Identify which cell holds the provided text, then report its (X, Y) central coordinate. 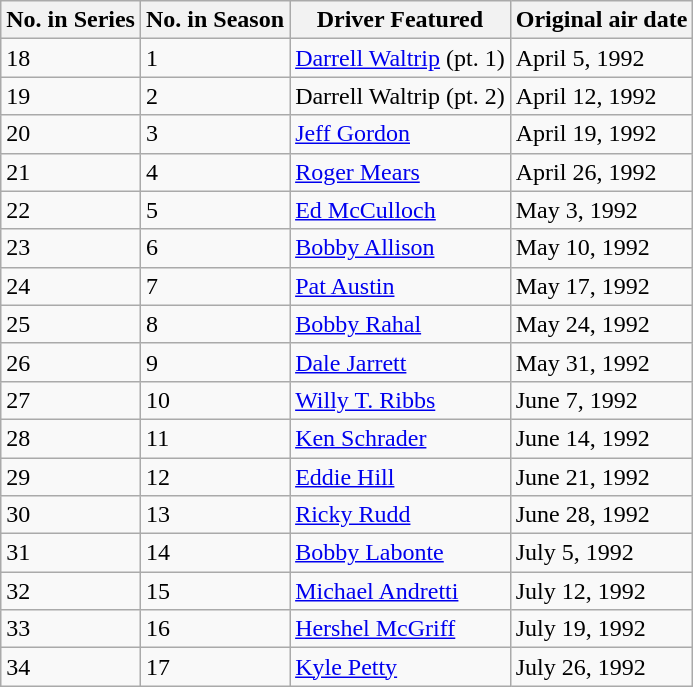
3 (214, 134)
Darrell Waltrip (pt. 1) (400, 58)
Bobby Labonte (400, 553)
Eddie Hill (400, 477)
May 31, 1992 (602, 362)
8 (214, 324)
Willy T. Ribbs (400, 400)
9 (214, 362)
33 (71, 629)
July 5, 1992 (602, 553)
June 21, 1992 (602, 477)
23 (71, 248)
Pat Austin (400, 286)
Ed McCulloch (400, 210)
No. in Season (214, 20)
4 (214, 172)
2 (214, 96)
April 26, 1992 (602, 172)
May 10, 1992 (602, 248)
27 (71, 400)
Bobby Allison (400, 248)
19 (71, 96)
July 19, 1992 (602, 629)
Darrell Waltrip (pt. 2) (400, 96)
Kyle Petty (400, 667)
7 (214, 286)
14 (214, 553)
Bobby Rahal (400, 324)
20 (71, 134)
Ricky Rudd (400, 515)
1 (214, 58)
15 (214, 591)
5 (214, 210)
July 12, 1992 (602, 591)
34 (71, 667)
24 (71, 286)
Jeff Gordon (400, 134)
June 28, 1992 (602, 515)
May 24, 1992 (602, 324)
29 (71, 477)
31 (71, 553)
Original air date (602, 20)
28 (71, 438)
Dale Jarrett (400, 362)
No. in Series (71, 20)
April 5, 1992 (602, 58)
22 (71, 210)
18 (71, 58)
June 14, 1992 (602, 438)
July 26, 1992 (602, 667)
13 (214, 515)
25 (71, 324)
May 3, 1992 (602, 210)
26 (71, 362)
April 12, 1992 (602, 96)
Ken Schrader (400, 438)
Roger Mears (400, 172)
21 (71, 172)
32 (71, 591)
12 (214, 477)
June 7, 1992 (602, 400)
16 (214, 629)
Hershel McGriff (400, 629)
Driver Featured (400, 20)
30 (71, 515)
11 (214, 438)
6 (214, 248)
Michael Andretti (400, 591)
10 (214, 400)
17 (214, 667)
May 17, 1992 (602, 286)
April 19, 1992 (602, 134)
